Detect which cell encompasses the target text, then output its [X, Y] center coordinate. 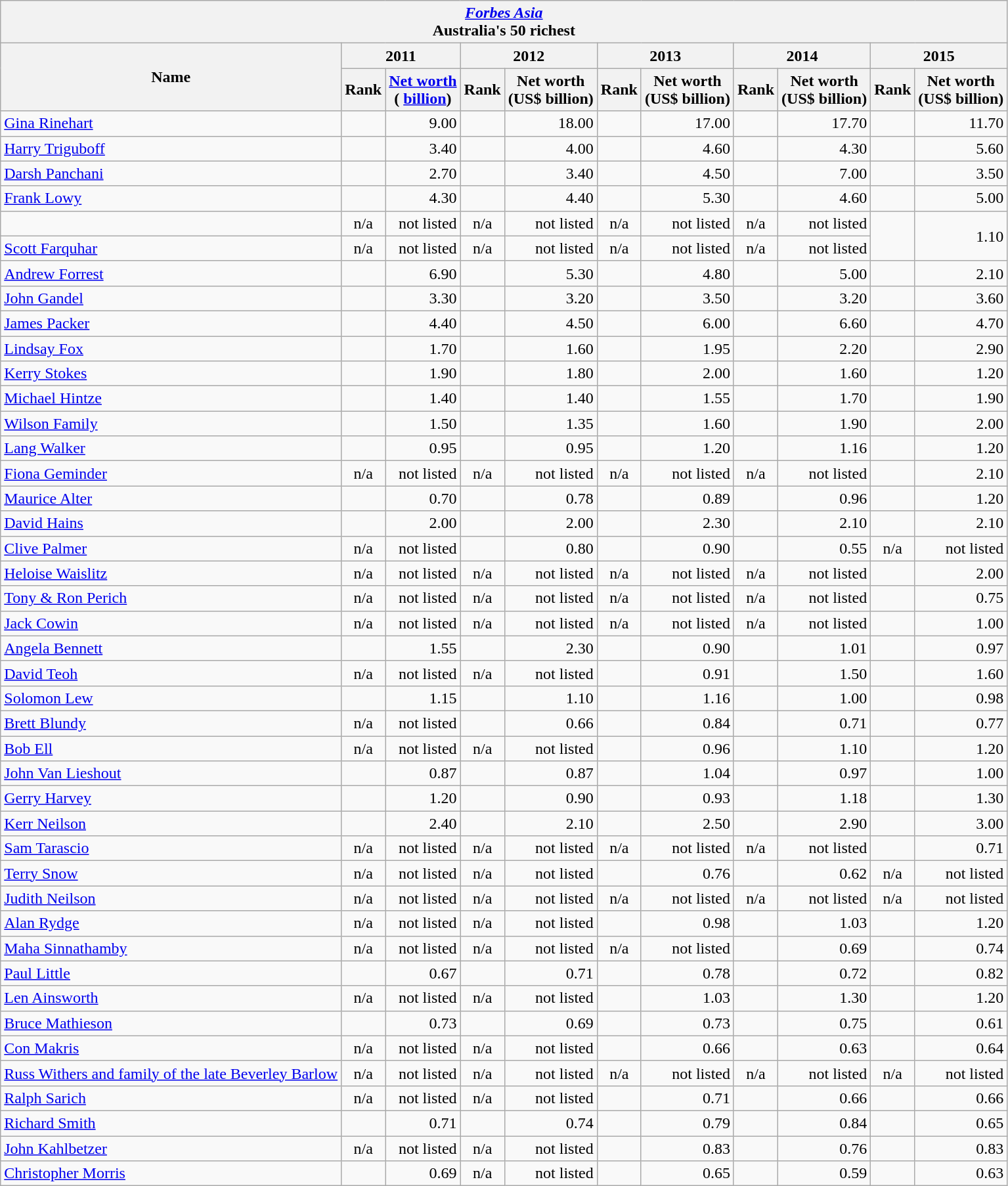
0.64 [961, 1048]
1.80 [550, 374]
1.04 [687, 774]
2.50 [687, 824]
0.80 [550, 548]
0.82 [961, 973]
1.01 [825, 648]
3.30 [423, 298]
Darsh Panchani [171, 173]
4.70 [961, 323]
1.35 [550, 424]
0.70 [423, 498]
Maurice Alter [171, 498]
0.93 [687, 799]
2014 [802, 56]
Jack Cowin [171, 623]
Terry Snow [171, 873]
Angela Bennett [171, 648]
Lindsay Fox [171, 349]
Tony & Ron Perich [171, 598]
0.77 [961, 723]
Gerry Harvey [171, 799]
John Van Lieshout [171, 774]
3.60 [961, 298]
6.00 [687, 323]
2011 [401, 56]
9.00 [423, 123]
Heloise Waislitz [171, 573]
Clive Palmer [171, 548]
Maha Sinnathamby [171, 948]
18.00 [550, 123]
4.00 [550, 148]
2.40 [423, 824]
Kerr Neilson [171, 824]
0.55 [825, 548]
Kerry Stokes [171, 374]
1.18 [825, 799]
5.60 [961, 148]
Fiona Geminder [171, 473]
0.59 [825, 1174]
Judith Neilson [171, 898]
6.60 [825, 323]
11.70 [961, 123]
Michael Hintze [171, 399]
Name [171, 77]
1.95 [687, 349]
Sam Tarascio [171, 848]
17.00 [687, 123]
Paul Little [171, 973]
Alan Rydge [171, 923]
Con Makris [171, 1048]
17.70 [825, 123]
0.67 [423, 973]
0.72 [825, 973]
2015 [939, 56]
Len Ainsworth [171, 998]
Bruce Mathieson [171, 1023]
Solomon Lew [171, 698]
Net worth( billion) [423, 89]
Andrew Forrest [171, 273]
Wilson Family [171, 424]
Lang Walker [171, 449]
David Hains [171, 523]
Scott Farquhar [171, 248]
Ralph Sarich [171, 1098]
3.00 [961, 824]
Harry Triguboff [171, 148]
0.62 [825, 873]
Christopher Morris [171, 1174]
Forbes AsiaAustralia's 50 richest [504, 22]
0.91 [687, 673]
0.61 [961, 1023]
2.70 [423, 173]
David Teoh [171, 673]
4.80 [687, 273]
2.20 [825, 349]
7.00 [825, 173]
Richard Smith [171, 1123]
0.89 [687, 498]
Frank Lowy [171, 198]
2012 [529, 56]
Brett Blundy [171, 723]
Bob Ell [171, 748]
1.15 [423, 698]
John Gandel [171, 298]
John Kahlbetzer [171, 1149]
Gina Rinehart [171, 123]
Russ Withers and family of the late Beverley Barlow [171, 1073]
James Packer [171, 323]
6.90 [423, 273]
2013 [665, 56]
0.79 [687, 1123]
